Search for the cell housing the specified text and yield its [X, Y] center coordinate. 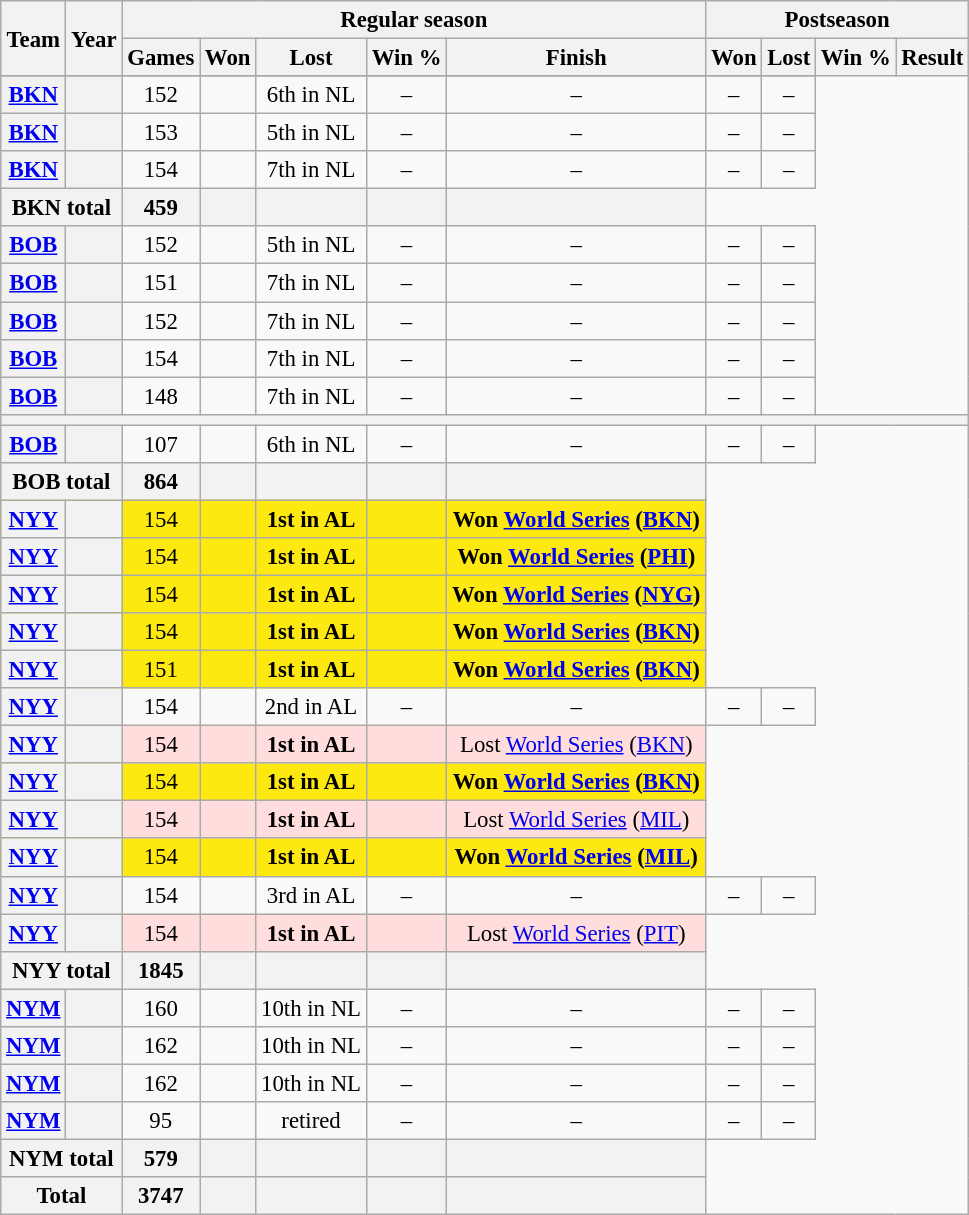
3rd in AL [312, 895]
459 [161, 208]
579 [161, 1158]
Lost World Series (BKN) [576, 745]
Finish [576, 58]
Won World Series (NYG) [576, 594]
1845 [161, 970]
107 [161, 444]
160 [161, 1008]
Year [94, 38]
Postseason [838, 20]
3747 [161, 1196]
Lost World Series (MIL) [576, 820]
95 [161, 1121]
153 [161, 133]
148 [161, 396]
NYY total [62, 970]
Regular season [414, 20]
2nd in AL [312, 707]
Result [932, 58]
Won World Series (PHI) [576, 557]
Team [34, 38]
Games [161, 58]
BOB total [62, 482]
Lost World Series (PIT) [576, 933]
864 [161, 482]
retired [312, 1121]
Won World Series (MIL) [576, 858]
BKN total [62, 208]
NYM total [62, 1158]
Total [62, 1196]
